For the text-containing cell, return its midpoint in (X, Y) coordinate format. 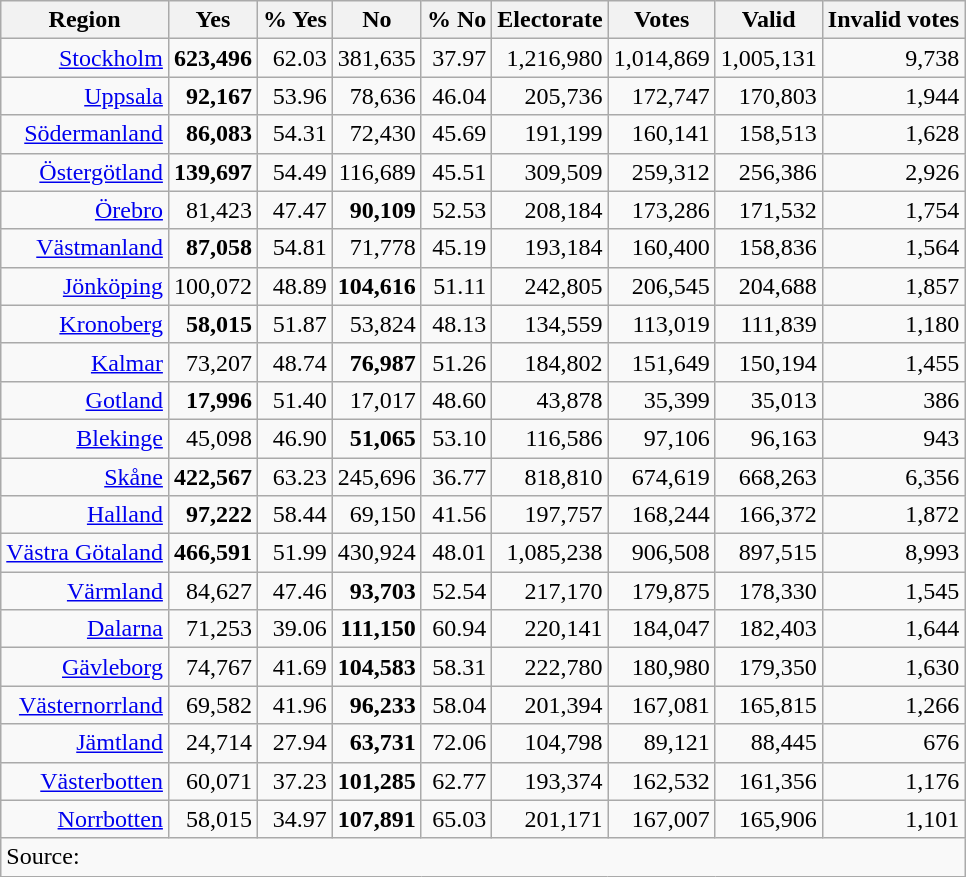
72,430 (376, 134)
86,083 (212, 134)
309,509 (550, 172)
6,356 (893, 477)
51.11 (456, 286)
62.77 (456, 781)
1,857 (893, 286)
116,586 (550, 438)
No (376, 20)
386 (893, 400)
52.54 (456, 591)
193,374 (550, 781)
Invalid votes (893, 20)
111,150 (376, 629)
48.13 (456, 324)
Värmland (85, 591)
Jönköping (85, 286)
1,101 (893, 819)
242,805 (550, 286)
9,738 (893, 58)
8,993 (893, 553)
45,098 (212, 438)
170,803 (768, 96)
84,627 (212, 591)
381,635 (376, 58)
1,085,238 (550, 553)
54.49 (294, 172)
158,513 (768, 134)
Blekinge (85, 438)
Region (85, 20)
48.89 (294, 286)
Gotland (85, 400)
65.03 (456, 819)
Source: (483, 857)
53.96 (294, 96)
168,244 (662, 515)
58.31 (456, 667)
48.01 (456, 553)
41.69 (294, 667)
179,350 (768, 667)
17,017 (376, 400)
78,636 (376, 96)
139,697 (212, 172)
96,163 (768, 438)
51.99 (294, 553)
Västra Götaland (85, 553)
150,194 (768, 362)
116,689 (376, 172)
201,171 (550, 819)
180,980 (662, 667)
134,559 (550, 324)
182,403 (768, 629)
Dalarna (85, 629)
48.60 (456, 400)
53.10 (456, 438)
74,767 (212, 667)
111,839 (768, 324)
1,628 (893, 134)
51,065 (376, 438)
71,253 (212, 629)
197,757 (550, 515)
897,515 (768, 553)
466,591 (212, 553)
201,394 (550, 705)
90,109 (376, 210)
1,564 (893, 248)
37.23 (294, 781)
63.23 (294, 477)
165,906 (768, 819)
62.03 (294, 58)
69,150 (376, 515)
46.90 (294, 438)
Kalmar (85, 362)
1,754 (893, 210)
1,180 (893, 324)
47.47 (294, 210)
46.04 (456, 96)
41.56 (456, 515)
87,058 (212, 248)
943 (893, 438)
35,399 (662, 400)
92,167 (212, 96)
422,567 (212, 477)
97,222 (212, 515)
45.69 (456, 134)
Norrbotten (85, 819)
818,810 (550, 477)
1,216,980 (550, 58)
Västernorrland (85, 705)
88,445 (768, 743)
668,263 (768, 477)
1,630 (893, 667)
113,019 (662, 324)
96,233 (376, 705)
Votes (662, 20)
104,583 (376, 667)
97,106 (662, 438)
51.26 (456, 362)
93,703 (376, 591)
107,891 (376, 819)
430,924 (376, 553)
171,532 (768, 210)
73,207 (212, 362)
Örebro (85, 210)
47.46 (294, 591)
58.44 (294, 515)
37.97 (456, 58)
Gävleborg (85, 667)
Halland (85, 515)
% No (456, 20)
69,582 (212, 705)
172,747 (662, 96)
58.04 (456, 705)
Västmanland (85, 248)
54.81 (294, 248)
104,616 (376, 286)
162,532 (662, 781)
2,926 (893, 172)
60,071 (212, 781)
906,508 (662, 553)
160,141 (662, 134)
45.51 (456, 172)
43,878 (550, 400)
204,688 (768, 286)
184,802 (550, 362)
71,778 (376, 248)
Electorate (550, 20)
1,644 (893, 629)
1,545 (893, 591)
100,072 (212, 286)
165,815 (768, 705)
81,423 (212, 210)
72.06 (456, 743)
41.96 (294, 705)
Uppsala (85, 96)
173,286 (662, 210)
217,170 (550, 591)
1,176 (893, 781)
1,455 (893, 362)
151,649 (662, 362)
104,798 (550, 743)
179,875 (662, 591)
Jämtland (85, 743)
Yes (212, 20)
208,184 (550, 210)
54.31 (294, 134)
191,199 (550, 134)
% Yes (294, 20)
1,944 (893, 96)
623,496 (212, 58)
1,014,869 (662, 58)
51.40 (294, 400)
167,081 (662, 705)
193,184 (550, 248)
39.06 (294, 629)
1,005,131 (768, 58)
Skåne (85, 477)
36.77 (456, 477)
27.94 (294, 743)
245,696 (376, 477)
Södermanland (85, 134)
676 (893, 743)
205,736 (550, 96)
259,312 (662, 172)
24,714 (212, 743)
Östergötland (85, 172)
166,372 (768, 515)
1,872 (893, 515)
158,836 (768, 248)
206,545 (662, 286)
184,047 (662, 629)
220,141 (550, 629)
Kronoberg (85, 324)
674,619 (662, 477)
48.74 (294, 362)
222,780 (550, 667)
167,007 (662, 819)
60.94 (456, 629)
45.19 (456, 248)
52.53 (456, 210)
89,121 (662, 743)
256,386 (768, 172)
1,266 (893, 705)
17,996 (212, 400)
101,285 (376, 781)
178,330 (768, 591)
160,400 (662, 248)
Stockholm (85, 58)
63,731 (376, 743)
161,356 (768, 781)
51.87 (294, 324)
53,824 (376, 324)
76,987 (376, 362)
Västerbotten (85, 781)
34.97 (294, 819)
35,013 (768, 400)
Valid (768, 20)
